For the text-containing cell, return its midpoint in (x, y) coordinate format. 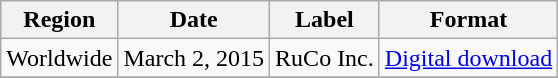
Format (468, 20)
Label (325, 20)
Worldwide (60, 58)
March 2, 2015 (194, 58)
Date (194, 20)
RuCo Inc. (325, 58)
Region (60, 20)
Digital download (468, 58)
